Determine the [X, Y] coordinate at the center of the cell enclosing the given text.  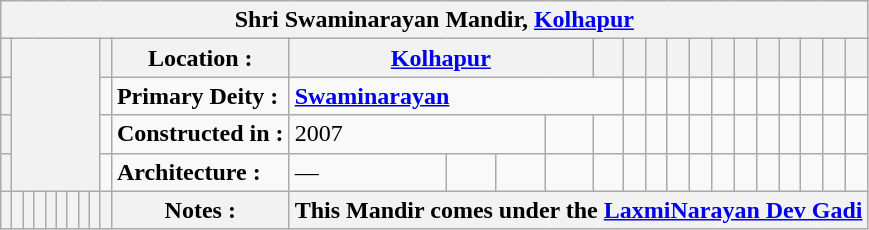
Architecture : [200, 172]
― [368, 172]
Constructed in : [200, 134]
2007 [417, 134]
This Mandir comes under the LaxmiNarayan Dev Gadi [578, 210]
Notes : [200, 210]
Location : [200, 58]
Kolhapur [440, 58]
Shri Swaminarayan Mandir, Kolhapur [434, 20]
Swaminarayan [456, 96]
Primary Deity : [200, 96]
